Return [x, y] of the center of cell containing provided text 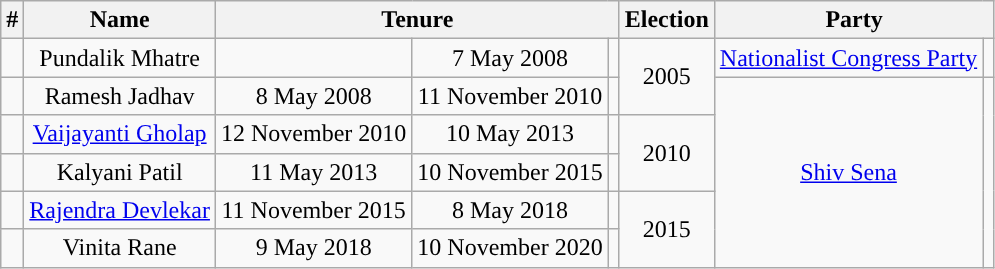
11 November 2015 [313, 210]
Shiv Sena [848, 172]
11 November 2010 [510, 96]
2010 [666, 153]
# [12, 20]
10 November 2020 [510, 248]
9 May 2018 [313, 248]
10 November 2015 [510, 172]
Kalyani Patil [120, 172]
Nationalist Congress Party [848, 58]
8 May 2018 [510, 210]
Rajendra Devlekar [120, 210]
Election [666, 20]
8 May 2008 [313, 96]
Vaijayanti Gholap [120, 134]
Tenure [417, 20]
Party [854, 20]
Pundalik Mhatre [120, 58]
Vinita Rane [120, 248]
7 May 2008 [510, 58]
12 November 2010 [313, 134]
10 May 2013 [510, 134]
11 May 2013 [313, 172]
2015 [666, 229]
Name [120, 20]
2005 [666, 77]
Ramesh Jadhav [120, 96]
